Locate the cell with the specified text and output its (X, Y) center coordinate. 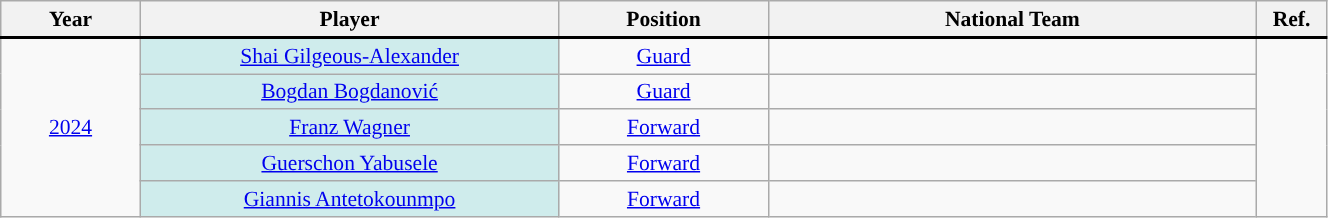
Franz Wagner (350, 128)
Giannis Antetokounmpo (350, 199)
Bogdan Bogdanović (350, 92)
Position (664, 19)
Ref. (1292, 19)
2024 (71, 128)
National Team (1012, 19)
Shai Gilgeous-Alexander (350, 56)
Player (350, 19)
Guerschon Yabusele (350, 163)
Year (71, 19)
